Scan for the cell matching the given text and deliver its (x, y) coordinate at center. 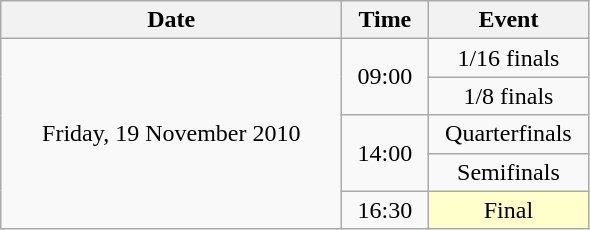
14:00 (385, 153)
Event (508, 20)
Semifinals (508, 172)
Date (172, 20)
1/16 finals (508, 58)
1/8 finals (508, 96)
Time (385, 20)
Quarterfinals (508, 134)
Friday, 19 November 2010 (172, 134)
16:30 (385, 210)
09:00 (385, 77)
Final (508, 210)
